For the text-containing cell, return its midpoint in [x, y] coordinate format. 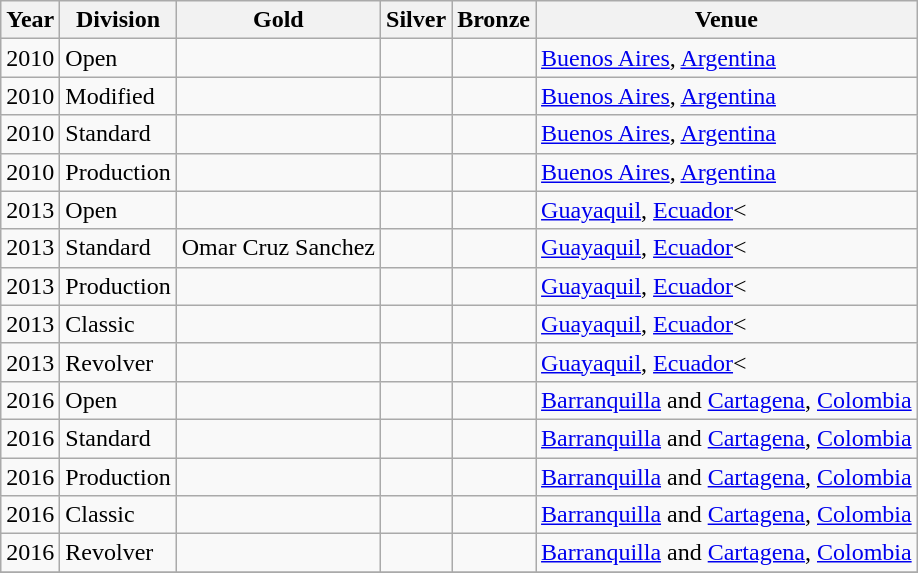
Division [118, 20]
Bronze [494, 20]
Gold [278, 20]
Year [30, 20]
Silver [416, 20]
Omar Cruz Sanchez [278, 248]
Venue [727, 20]
Modified [118, 96]
